From the cell containing the given text, extract its center point as [x, y] coordinate. 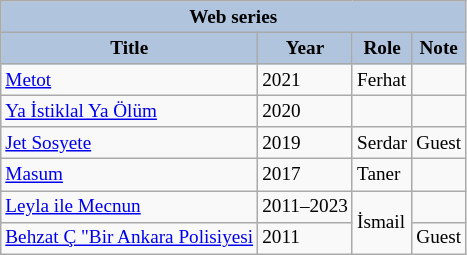
Leyla ile Mecnun [130, 206]
2021 [306, 80]
Taner [382, 175]
Metot [130, 80]
Note [439, 48]
Ya İstiklal Ya Ölüm [130, 111]
Ferhat [382, 80]
2020 [306, 111]
2011 [306, 238]
2019 [306, 143]
Masum [130, 175]
İsmail [382, 222]
Behzat Ç "Bir Ankara Polisiyesi [130, 238]
2017 [306, 175]
Jet Sosyete [130, 143]
Year [306, 48]
Role [382, 48]
Serdar [382, 143]
2011–2023 [306, 206]
Web series [234, 17]
Title [130, 48]
